Find where the given text appears and provide that cell's center as (X, Y) coordinate. 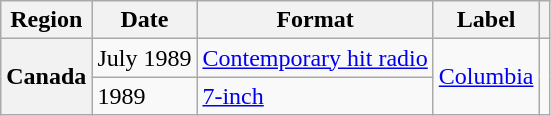
Format (315, 20)
7-inch (315, 96)
July 1989 (144, 58)
Region (46, 20)
Contemporary hit radio (315, 58)
Date (144, 20)
Columbia (486, 77)
Canada (46, 77)
1989 (144, 96)
Label (486, 20)
